Extract the [X, Y] coordinate from the center of the cell holding the provided text.  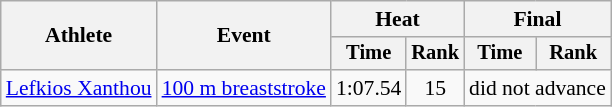
1:07.54 [368, 88]
did not advance [538, 88]
Heat [398, 19]
15 [435, 88]
100 m breaststroke [244, 88]
Final [538, 19]
Event [244, 36]
Athlete [79, 36]
Lefkios Xanthou [79, 88]
